Scan for the cell matching the given text and deliver its [X, Y] coordinate at center. 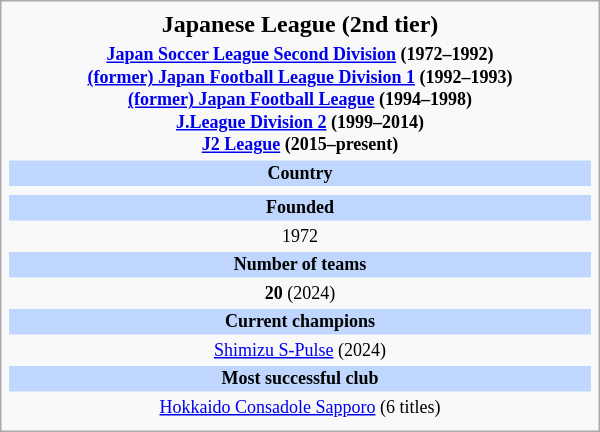
Number of teams [300, 265]
Shimizu S-Pulse (2024) [300, 351]
Hokkaido Consadole Sapporo (6 titles) [300, 408]
1972 [300, 237]
Country [300, 174]
Current champions [300, 322]
20 (2024) [300, 294]
Japanese League (2nd tier) [300, 24]
Most successful club [300, 379]
Founded [300, 208]
